Find where the given text appears and provide that cell's center as (x, y) coordinate. 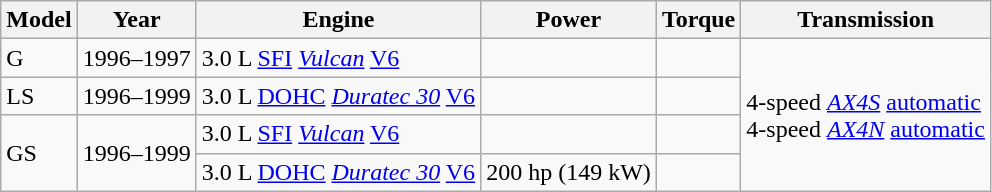
4-speed AX4S automatic4-speed AX4N automatic (866, 115)
Year (136, 20)
1996–1997 (136, 58)
G (39, 58)
GS (39, 153)
Engine (338, 20)
Torque (698, 20)
Transmission (866, 20)
LS (39, 96)
Model (39, 20)
Power (569, 20)
200 hp (149 kW) (569, 172)
